Find where the given text appears and provide that cell's center as (x, y) coordinate. 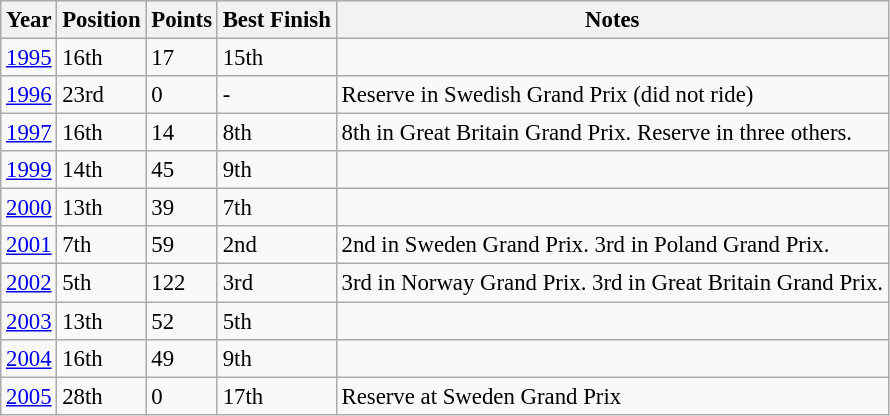
1995 (29, 58)
8th (276, 133)
1997 (29, 133)
2005 (29, 396)
52 (182, 321)
15th (276, 58)
23rd (102, 95)
39 (182, 208)
2003 (29, 321)
3rd (276, 283)
122 (182, 283)
2nd in Sweden Grand Prix. 3rd in Poland Grand Prix. (612, 245)
14th (102, 170)
2004 (29, 358)
Position (102, 20)
49 (182, 358)
- (276, 95)
1996 (29, 95)
Points (182, 20)
2nd (276, 245)
14 (182, 133)
2001 (29, 245)
28th (102, 396)
3rd in Norway Grand Prix. 3rd in Great Britain Grand Prix. (612, 283)
2002 (29, 283)
2000 (29, 208)
17 (182, 58)
8th in Great Britain Grand Prix. Reserve in three others. (612, 133)
Notes (612, 20)
Reserve in Swedish Grand Prix (did not ride) (612, 95)
1999 (29, 170)
17th (276, 396)
Best Finish (276, 20)
Reserve at Sweden Grand Prix (612, 396)
Year (29, 20)
45 (182, 170)
59 (182, 245)
